Output the [x, y] coordinate of the center of the cell containing the given text.  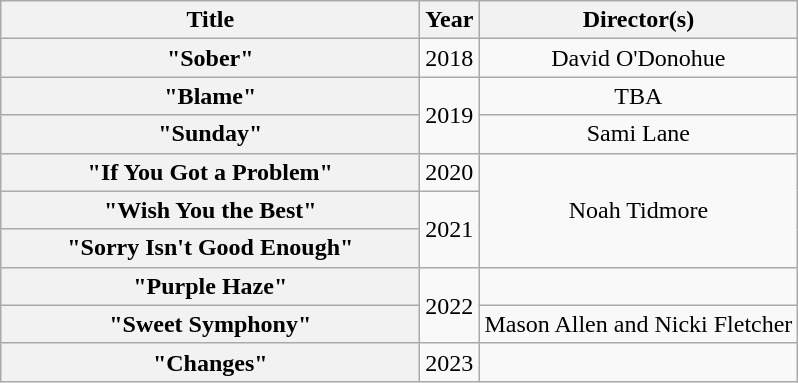
"Sunday" [210, 134]
"Blame" [210, 96]
"Sweet Symphony" [210, 324]
2019 [450, 115]
"Sober" [210, 58]
2021 [450, 229]
Director(s) [638, 20]
"If You Got a Problem" [210, 172]
2018 [450, 58]
"Wish You the Best" [210, 210]
Mason Allen and Nicki Fletcher [638, 324]
TBA [638, 96]
2022 [450, 305]
David O'Donohue [638, 58]
"Sorry Isn't Good Enough" [210, 248]
Year [450, 20]
Title [210, 20]
Noah Tidmore [638, 210]
Sami Lane [638, 134]
"Changes" [210, 362]
2020 [450, 172]
2023 [450, 362]
"Purple Haze" [210, 286]
